Output the [X, Y] coordinate of the center of the cell containing the given text.  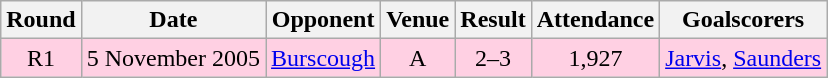
5 November 2005 [173, 58]
Burscough [324, 58]
Date [173, 20]
Jarvis, Saunders [744, 58]
Opponent [324, 20]
R1 [41, 58]
Goalscorers [744, 20]
1,927 [595, 58]
Result [493, 20]
2–3 [493, 58]
Round [41, 20]
Attendance [595, 20]
A [418, 58]
Venue [418, 20]
